Identify which cell holds the provided text, then report its (x, y) central coordinate. 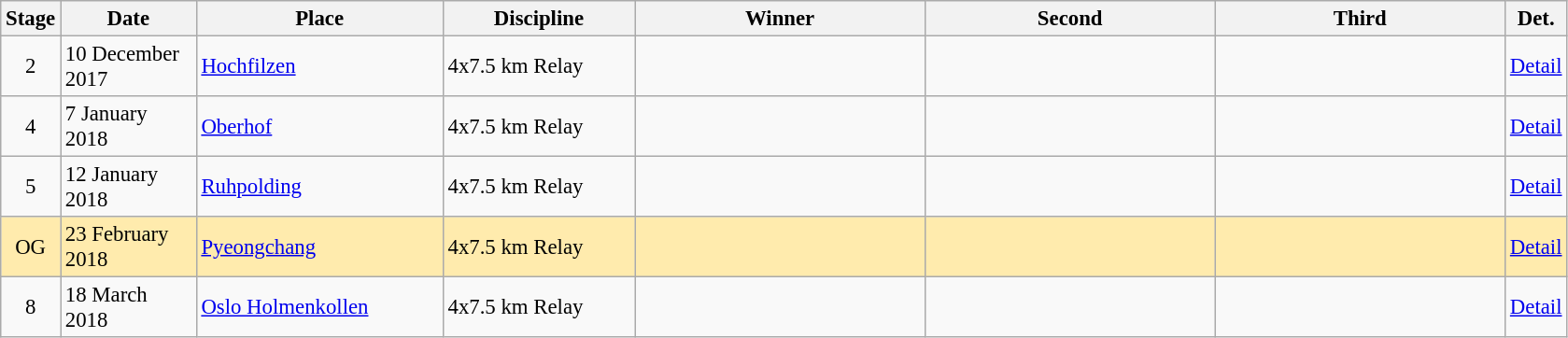
7 January 2018 (128, 127)
5 (31, 187)
Oberhof (319, 127)
Winner (781, 19)
Second (1070, 19)
Ruhpolding (319, 187)
10 December 2017 (128, 67)
Det. (1536, 19)
Discipline (539, 19)
12 January 2018 (128, 187)
Place (319, 19)
Hochfilzen (319, 67)
Pyeongchang (319, 246)
Third (1360, 19)
23 February 2018 (128, 246)
Oslo Holmenkollen (319, 308)
2 (31, 67)
Date (128, 19)
OG (31, 246)
18 March 2018 (128, 308)
Stage (31, 19)
4 (31, 127)
8 (31, 308)
